Output the (x, y) coordinate of the center of the cell containing the given text.  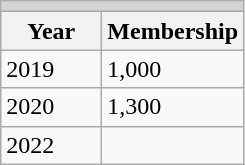
Year (52, 31)
2020 (52, 107)
Membership (173, 31)
1,300 (173, 107)
1,000 (173, 69)
2019 (52, 69)
2022 (52, 145)
